Identify which cell holds the provided text, then report its (X, Y) central coordinate. 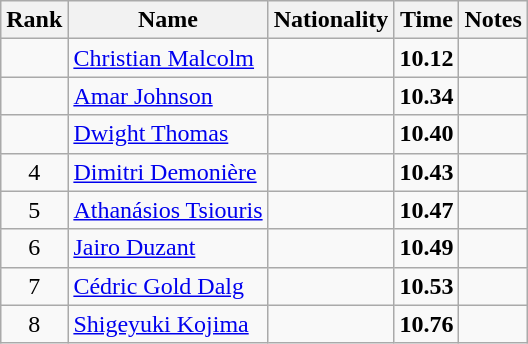
10.49 (426, 248)
Dimitri Demonière (168, 172)
Shigeyuki Kojima (168, 324)
Rank (34, 20)
10.47 (426, 210)
10.12 (426, 58)
Christian Malcolm (168, 58)
Notes (493, 20)
Dwight Thomas (168, 134)
10.34 (426, 96)
Nationality (331, 20)
Name (168, 20)
Amar Johnson (168, 96)
10.40 (426, 134)
10.53 (426, 286)
6 (34, 248)
4 (34, 172)
8 (34, 324)
Jairo Duzant (168, 248)
Time (426, 20)
7 (34, 286)
Athanásios Tsiouris (168, 210)
Cédric Gold Dalg (168, 286)
10.43 (426, 172)
5 (34, 210)
10.76 (426, 324)
